Scan for the cell matching the given text and deliver its (x, y) coordinate at center. 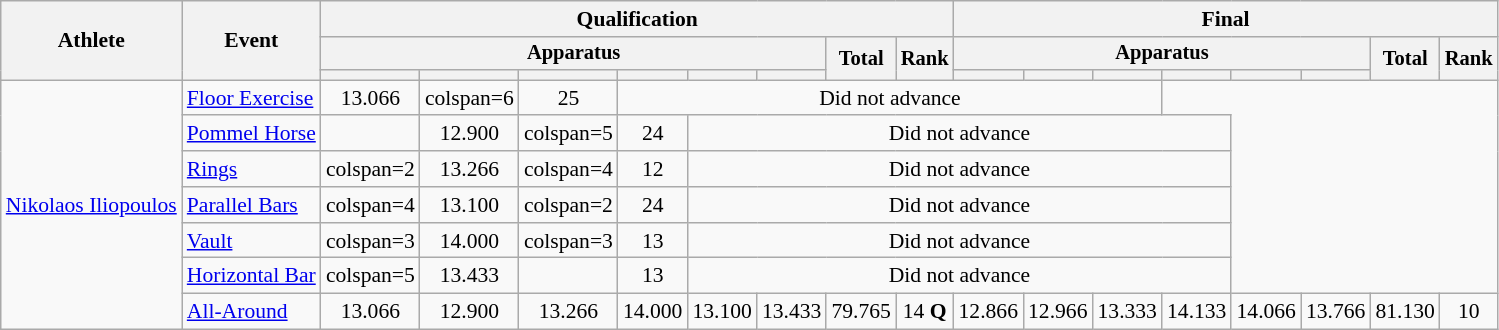
12.966 (1058, 312)
Vault (252, 241)
81.130 (1404, 312)
13.766 (1336, 312)
12 (652, 169)
14.133 (1196, 312)
colspan=6 (470, 98)
10 (1469, 312)
Event (252, 40)
Final (1226, 19)
Pommel Horse (252, 134)
13.333 (1126, 312)
14.066 (1266, 312)
14 Q (925, 312)
12.866 (988, 312)
Nikolaos Iliopoulos (92, 204)
79.765 (860, 312)
Athlete (92, 40)
All-Around (252, 312)
Parallel Bars (252, 205)
Qualification (638, 19)
Rings (252, 169)
Floor Exercise (252, 98)
25 (568, 98)
Horizontal Bar (252, 276)
